From the cell containing the given text, extract its center point as (x, y) coordinate. 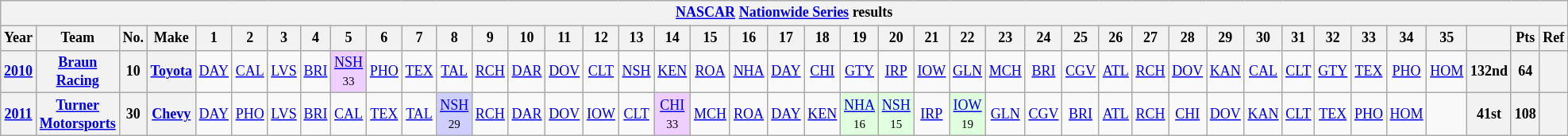
64 (1525, 72)
8 (454, 38)
5 (349, 38)
NSH29 (454, 115)
26 (1115, 38)
41st (1489, 115)
28 (1188, 38)
13 (637, 38)
IOW19 (968, 115)
24 (1043, 38)
21 (932, 38)
No. (133, 38)
25 (1081, 38)
29 (1226, 38)
9 (490, 38)
2 (249, 38)
34 (1407, 38)
Make (171, 38)
20 (896, 38)
Team (78, 38)
NHA16 (860, 115)
33 (1369, 38)
NHA (749, 72)
3 (284, 38)
1 (214, 38)
16 (749, 38)
108 (1525, 115)
132nd (1489, 72)
NSH15 (896, 115)
6 (384, 38)
18 (823, 38)
NSH33 (349, 72)
Chevy (171, 115)
23 (1005, 38)
Year (19, 38)
CHI33 (672, 115)
27 (1150, 38)
14 (672, 38)
NASCAR Nationwide Series results (784, 13)
35 (1447, 38)
4 (316, 38)
Braun Racing (78, 72)
7 (419, 38)
NSH (637, 72)
17 (786, 38)
2010 (19, 72)
15 (711, 38)
12 (602, 38)
22 (968, 38)
2011 (19, 115)
31 (1299, 38)
Turner Motorsports (78, 115)
Pts (1525, 38)
Ref (1554, 38)
19 (860, 38)
32 (1333, 38)
11 (564, 38)
Toyota (171, 72)
